Scan for the cell matching the given text and deliver its (x, y) coordinate at center. 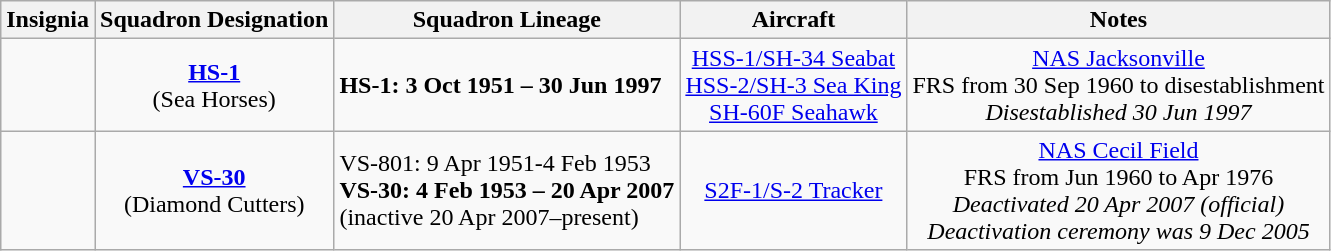
Squadron Lineage (507, 20)
HSS-1/SH-34 SeabatHSS-2/SH-3 Sea KingSH-60F Seahawk (794, 85)
HS-1: 3 Oct 1951 – 30 Jun 1997 (507, 85)
Aircraft (794, 20)
Squadron Designation (214, 20)
Insignia (48, 20)
VS-30(Diamond Cutters) (214, 190)
NAS JacksonvilleFRS from 30 Sep 1960 to disestablishmentDisestablished 30 Jun 1997 (1118, 85)
NAS Cecil FieldFRS from Jun 1960 to Apr 1976Deactivated 20 Apr 2007 (official)Deactivation ceremony was 9 Dec 2005 (1118, 190)
Notes (1118, 20)
VS-801: 9 Apr 1951-4 Feb 1953VS-30: 4 Feb 1953 – 20 Apr 2007(inactive 20 Apr 2007–present) (507, 190)
S2F-1/S-2 Tracker (794, 190)
HS-1(Sea Horses) (214, 85)
